From the cell containing the given text, extract its center point as [X, Y] coordinate. 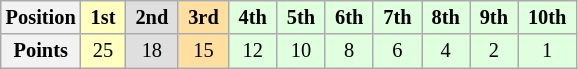
Position [41, 17]
12 [253, 51]
2nd [152, 17]
10th [547, 17]
9th [494, 17]
7th [397, 17]
4th [253, 17]
15 [203, 51]
25 [104, 51]
2 [494, 51]
8th [446, 17]
10 [301, 51]
4 [446, 51]
5th [301, 17]
Points [41, 51]
6th [349, 17]
18 [152, 51]
3rd [203, 17]
1 [547, 51]
1st [104, 17]
6 [397, 51]
8 [349, 51]
